Return (X, Y) of the center of cell containing provided text 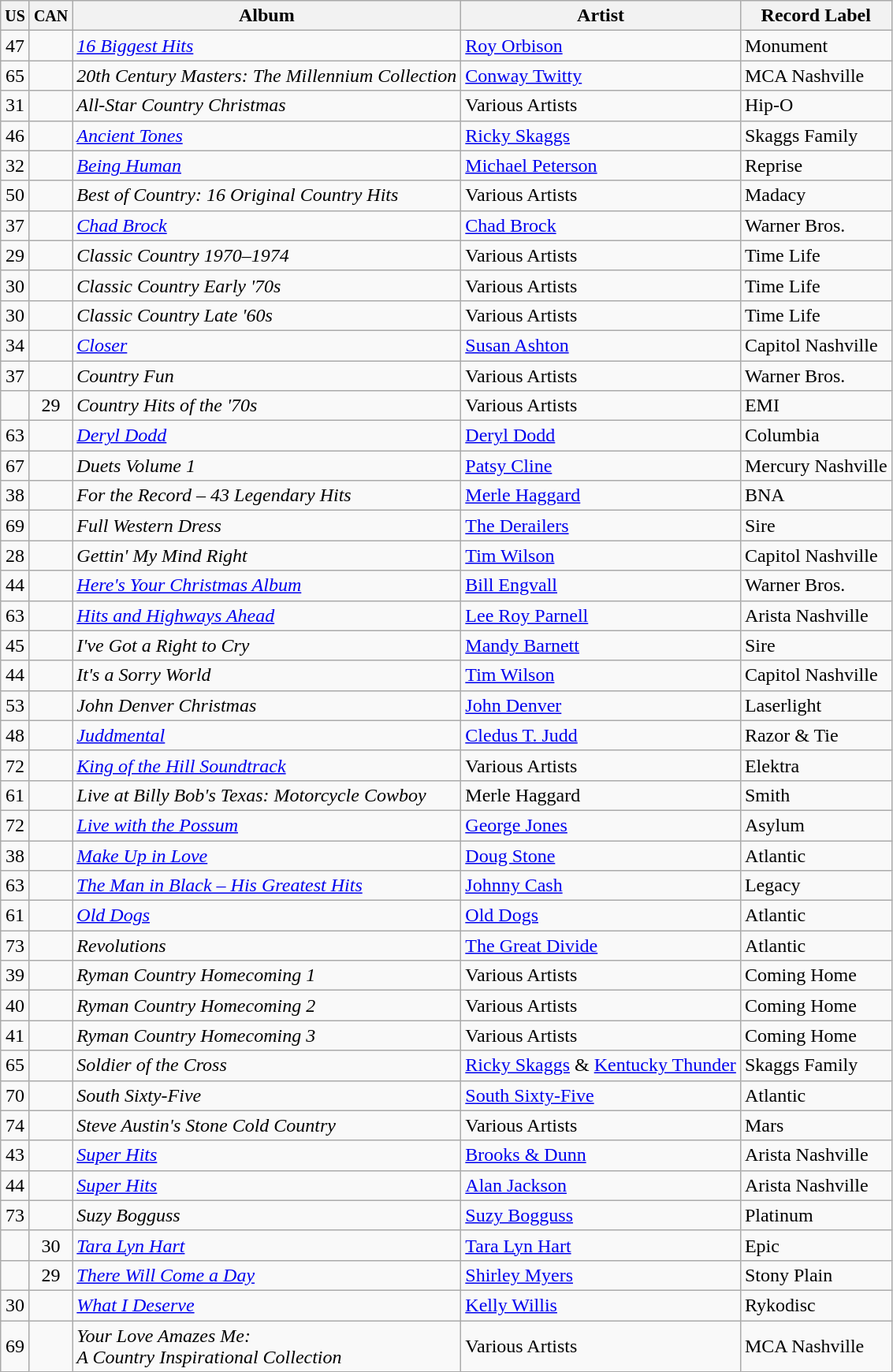
Mars (816, 1125)
What I Deserve (266, 1305)
King of the Hill Soundtrack (266, 765)
Closer (266, 345)
Your Love Amazes Me:A Country Inspirational Collection (266, 1346)
70 (16, 1095)
40 (16, 1006)
50 (16, 195)
Hip-O (816, 106)
Soldier of the Cross (266, 1065)
Rykodisc (816, 1305)
Duets Volume 1 (266, 466)
Columbia (816, 436)
The Great Divide (601, 946)
46 (16, 136)
45 (16, 645)
EMI (816, 406)
All-Star Country Christmas (266, 106)
Artist (601, 16)
Live at Billy Bob's Texas: Motorcycle Cowboy (266, 795)
Ancient Tones (266, 136)
Revolutions (266, 946)
Michael Peterson (601, 165)
Brooks & Dunn (601, 1155)
Best of Country: 16 Original Country Hits (266, 195)
Record Label (816, 16)
Asylum (816, 825)
Shirley Myers (601, 1275)
The Derailers (601, 526)
Platinum (816, 1215)
Make Up in Love (266, 855)
53 (16, 705)
Patsy Cline (601, 466)
The Man in Black – His Greatest Hits (266, 886)
Roy Orbison (601, 46)
George Jones (601, 825)
Classic Country Early '70s (266, 285)
Alan Jackson (601, 1185)
Live with the Possum (266, 825)
Monument (816, 46)
Susan Ashton (601, 345)
Legacy (816, 886)
John Denver Christmas (266, 705)
Lee Roy Parnell (601, 615)
Gettin' My Mind Right (266, 556)
Classic Country 1970–1974 (266, 255)
Ricky Skaggs & Kentucky Thunder (601, 1065)
74 (16, 1125)
Elektra (816, 765)
Cledus T. Judd (601, 735)
34 (16, 345)
US (16, 16)
Ryman Country Homecoming 3 (266, 1036)
32 (16, 165)
For the Record – 43 Legendary Hits (266, 496)
20th Century Masters: The Millennium Collection (266, 76)
Kelly Willis (601, 1305)
It's a Sorry World (266, 675)
Smith (816, 795)
Classic Country Late '60s (266, 315)
Epic (816, 1245)
Juddmental (266, 735)
47 (16, 46)
CAN (50, 16)
Reprise (816, 165)
Conway Twitty (601, 76)
John Denver (601, 705)
Country Hits of the '70s (266, 406)
31 (16, 106)
39 (16, 976)
There Will Come a Day (266, 1275)
Madacy (816, 195)
Hits and Highways Ahead (266, 615)
Stony Plain (816, 1275)
48 (16, 735)
Johnny Cash (601, 886)
Mercury Nashville (816, 466)
Razor & Tie (816, 735)
Bill Engvall (601, 586)
Being Human (266, 165)
Here's Your Christmas Album (266, 586)
67 (16, 466)
Album (266, 16)
Ryman Country Homecoming 1 (266, 976)
Country Fun (266, 376)
43 (16, 1155)
16 Biggest Hits (266, 46)
Ryman Country Homecoming 2 (266, 1006)
Laserlight (816, 705)
Steve Austin's Stone Cold Country (266, 1125)
Full Western Dress (266, 526)
I've Got a Right to Cry (266, 645)
BNA (816, 496)
41 (16, 1036)
28 (16, 556)
Ricky Skaggs (601, 136)
Mandy Barnett (601, 645)
Doug Stone (601, 855)
